Extract the [X, Y] coordinate from the center of the cell holding the provided text.  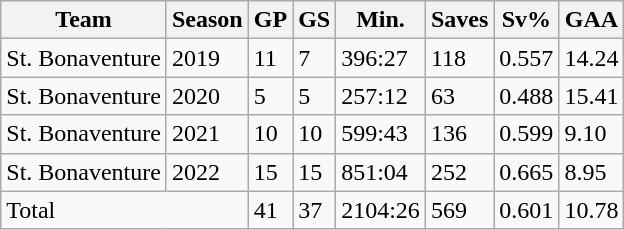
396:27 [381, 58]
0.601 [526, 210]
11 [270, 58]
15.41 [592, 96]
63 [459, 96]
41 [270, 210]
Team [84, 20]
118 [459, 58]
252 [459, 172]
9.10 [592, 134]
GP [270, 20]
Sv% [526, 20]
0.488 [526, 96]
10.78 [592, 210]
Min. [381, 20]
14.24 [592, 58]
Saves [459, 20]
GS [314, 20]
Total [124, 210]
0.599 [526, 134]
2019 [207, 58]
37 [314, 210]
7 [314, 58]
8.95 [592, 172]
2021 [207, 134]
GAA [592, 20]
2022 [207, 172]
136 [459, 134]
2020 [207, 96]
0.665 [526, 172]
851:04 [381, 172]
599:43 [381, 134]
257:12 [381, 96]
569 [459, 210]
0.557 [526, 58]
Season [207, 20]
2104:26 [381, 210]
